Return [x, y] of the center of cell containing provided text 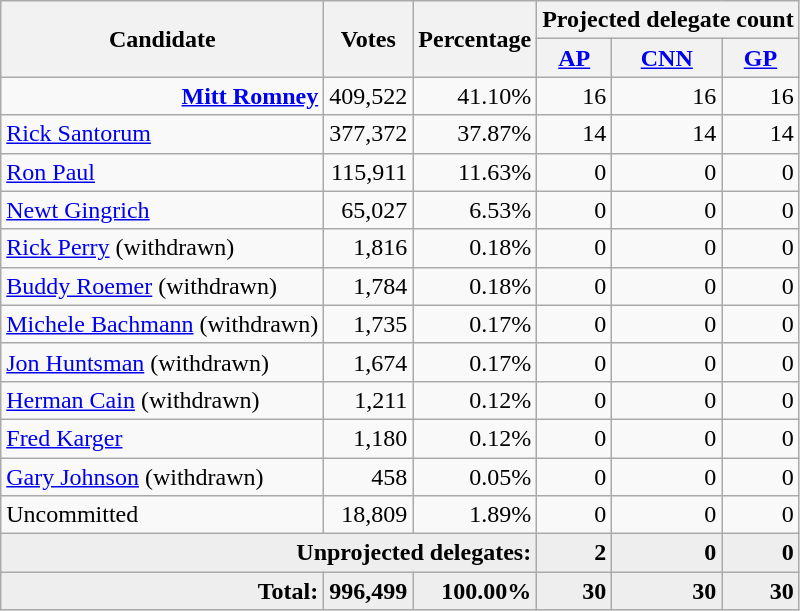
Uncommitted [162, 515]
Total: [162, 591]
1,674 [368, 362]
Newt Gingrich [162, 210]
377,372 [368, 134]
Percentage [475, 39]
CNN [667, 58]
996,499 [368, 591]
Mitt Romney [162, 96]
Fred Karger [162, 438]
Buddy Roemer (withdrawn) [162, 286]
Herman Cain (withdrawn) [162, 400]
Projected delegate count [668, 20]
100.00% [475, 591]
AP [574, 58]
0.05% [475, 477]
GP [760, 58]
1,180 [368, 438]
Jon Huntsman (withdrawn) [162, 362]
1,784 [368, 286]
1,211 [368, 400]
458 [368, 477]
41.10% [475, 96]
1.89% [475, 515]
6.53% [475, 210]
Rick Santorum [162, 134]
Michele Bachmann (withdrawn) [162, 324]
Ron Paul [162, 172]
Rick Perry (withdrawn) [162, 248]
409,522 [368, 96]
37.87% [475, 134]
Unprojected delegates: [269, 553]
1,816 [368, 248]
18,809 [368, 515]
Votes [368, 39]
65,027 [368, 210]
2 [574, 553]
11.63% [475, 172]
115,911 [368, 172]
Gary Johnson (withdrawn) [162, 477]
1,735 [368, 324]
Candidate [162, 39]
